Identify which cell holds the provided text, then report its [x, y] central coordinate. 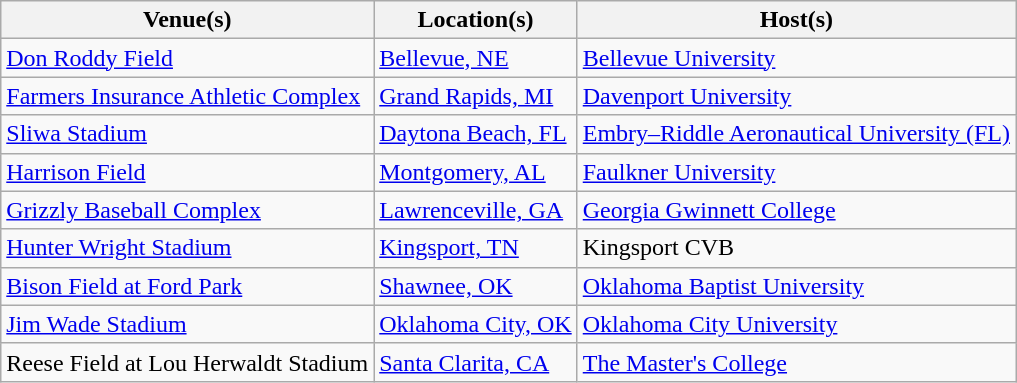
Shawnee, OK [476, 286]
Host(s) [796, 20]
Grizzly Baseball Complex [188, 210]
Bellevue, NE [476, 58]
Davenport University [796, 96]
Location(s) [476, 20]
Daytona Beach, FL [476, 134]
Sliwa Stadium [188, 134]
Grand Rapids, MI [476, 96]
Venue(s) [188, 20]
Reese Field at Lou Herwaldt Stadium [188, 362]
Harrison Field [188, 172]
Montgomery, AL [476, 172]
Oklahoma Baptist University [796, 286]
Farmers Insurance Athletic Complex [188, 96]
Lawrenceville, GA [476, 210]
Oklahoma City University [796, 324]
Jim Wade Stadium [188, 324]
Santa Clarita, CA [476, 362]
Bellevue University [796, 58]
Kingsport, TN [476, 248]
Don Roddy Field [188, 58]
Kingsport CVB [796, 248]
Hunter Wright Stadium [188, 248]
Embry–Riddle Aeronautical University (FL) [796, 134]
Georgia Gwinnett College [796, 210]
Bison Field at Ford Park [188, 286]
Oklahoma City, OK [476, 324]
The Master's College [796, 362]
Faulkner University [796, 172]
